Detect which cell encompasses the target text, then output its (X, Y) center coordinate. 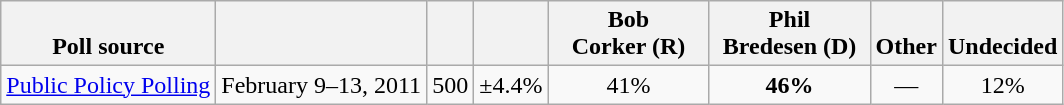
Undecided (1002, 34)
BobCorker (R) (628, 34)
46% (790, 85)
PhilBredesen (D) (790, 34)
Other (906, 34)
41% (628, 85)
Public Policy Polling (108, 85)
12% (1002, 85)
Poll source (108, 34)
February 9–13, 2011 (322, 85)
— (906, 85)
±4.4% (511, 85)
500 (450, 85)
